Output the [x, y] coordinate of the center of the cell containing the given text.  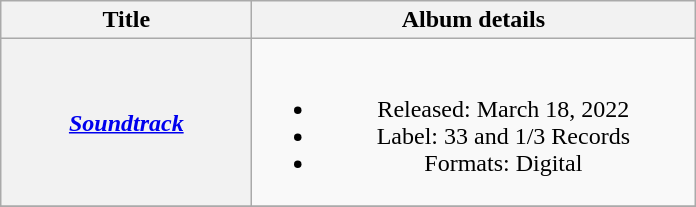
Title [126, 20]
Album details [474, 20]
Released: March 18, 2022Label: 33 and 1/3 RecordsFormats: Digital [474, 122]
Soundtrack [126, 122]
